Return the [x, y] coordinate for the center point of the cell that contains the specified text.  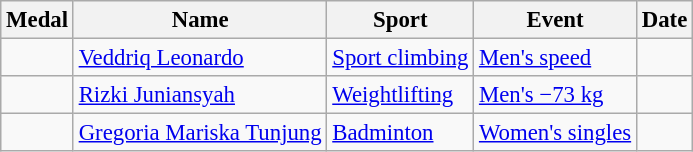
Sport [400, 20]
Name [200, 20]
Rizki Juniansyah [200, 95]
Medal [38, 20]
Men's −73 kg [556, 95]
Date [664, 20]
Weightlifting [400, 95]
Badminton [400, 133]
Sport climbing [400, 58]
Men's speed [556, 58]
Veddriq Leonardo [200, 58]
Gregoria Mariska Tunjung [200, 133]
Women's singles [556, 133]
Event [556, 20]
